Detect which cell encompasses the target text, then output its (x, y) center coordinate. 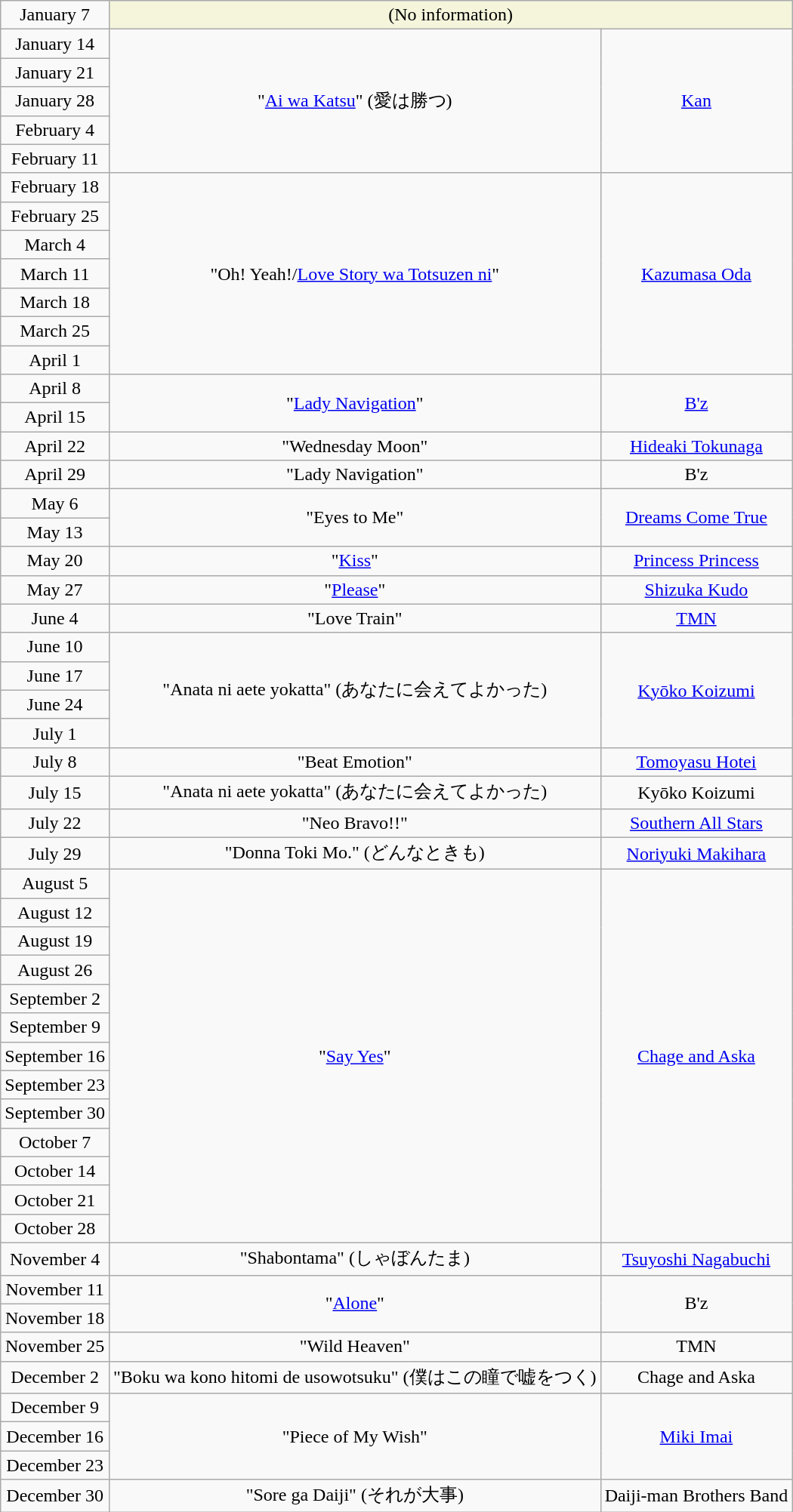
July 8 (55, 762)
August 12 (55, 913)
"Sore ga Daiji" (それが大事) (355, 1496)
October 14 (55, 1171)
April 1 (55, 360)
December 16 (55, 1437)
"Wednesday Moon" (355, 446)
Noriyuki Makihara (696, 853)
October 21 (55, 1199)
September 9 (55, 1027)
November 25 (55, 1347)
Princess Princess (696, 561)
"Beat Emotion" (355, 762)
"Love Train" (355, 618)
"Eyes to Me" (355, 518)
September 23 (55, 1085)
October 7 (55, 1142)
April 29 (55, 475)
August 19 (55, 941)
Dreams Come True (696, 518)
June 4 (55, 618)
July 29 (55, 853)
"Please" (355, 590)
Tsuyoshi Nagabuchi (696, 1259)
November 4 (55, 1259)
May 13 (55, 532)
February 4 (55, 130)
"Oh! Yeah!/Love Story wa Totsuzen ni" (355, 273)
September 30 (55, 1113)
March 18 (55, 302)
January 14 (55, 44)
"Say Yes" (355, 1057)
November 11 (55, 1289)
March 4 (55, 245)
Kazumasa Oda (696, 273)
April 8 (55, 389)
April 22 (55, 446)
December 2 (55, 1377)
"Ai wa Katsu" (愛は勝つ) (355, 101)
Southern All Stars (696, 823)
February 25 (55, 216)
Shizuka Kudo (696, 590)
"Donna Toki Mo." (どんなときも) (355, 853)
February 11 (55, 159)
September 2 (55, 999)
(No information) (450, 15)
May 27 (55, 590)
Kan (696, 101)
"Alone" (355, 1304)
Hideaki Tokunaga (696, 446)
March 25 (55, 331)
"Shabontama" (しゃぼんたま) (355, 1259)
June 10 (55, 647)
October 28 (55, 1228)
June 24 (55, 704)
September 16 (55, 1056)
June 17 (55, 676)
December 23 (55, 1465)
Tomoyasu Hotei (696, 762)
November 18 (55, 1318)
February 18 (55, 187)
"Boku wa kono hitomi de usowotsuku" (僕はこの瞳で嘘をつく) (355, 1377)
July 1 (55, 733)
"Wild Heaven" (355, 1347)
July 15 (55, 793)
May 6 (55, 503)
January 7 (55, 15)
August 5 (55, 884)
Miki Imai (696, 1437)
December 30 (55, 1496)
January 28 (55, 101)
April 15 (55, 417)
July 22 (55, 823)
"Neo Bravo!!" (355, 823)
"Kiss" (355, 561)
March 11 (55, 273)
December 9 (55, 1408)
May 20 (55, 561)
"Piece of My Wish" (355, 1437)
Daiji-man Brothers Band (696, 1496)
January 21 (55, 72)
August 26 (55, 970)
